Provide the (x, y) coordinate of the cell's center where the given text is located.  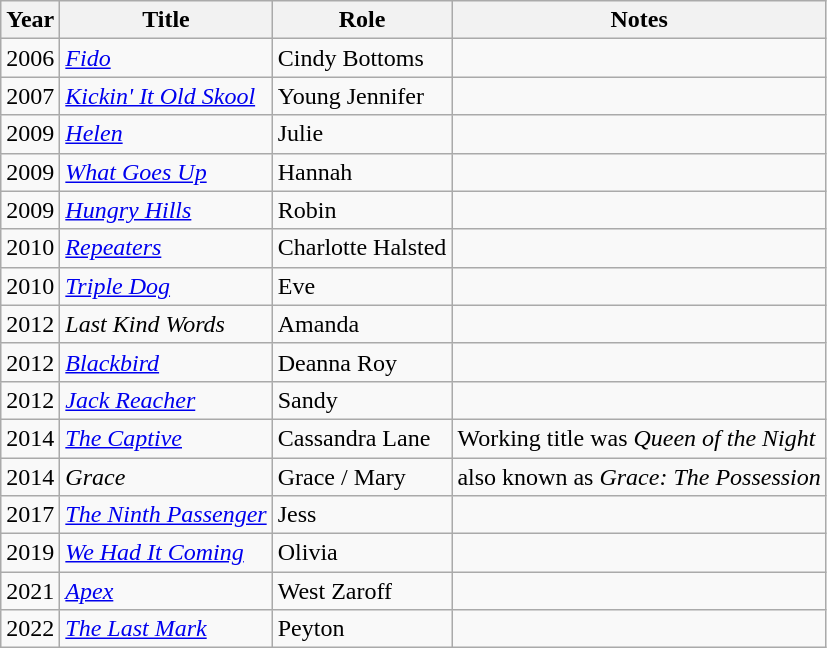
2021 (30, 591)
West Zaroff (362, 591)
Fido (166, 58)
Notes (639, 20)
2006 (30, 58)
Title (166, 20)
Charlotte Halsted (362, 248)
Kickin' It Old Skool (166, 96)
The Last Mark (166, 629)
Repeaters (166, 248)
What Goes Up (166, 172)
Hannah (362, 172)
Sandy (362, 400)
Amanda (362, 324)
Hungry Hills (166, 210)
also known as Grace: The Possession (639, 477)
Triple Dog (166, 286)
Last Kind Words (166, 324)
Olivia (362, 553)
Cindy Bottoms (362, 58)
Robin (362, 210)
The Ninth Passenger (166, 515)
The Captive (166, 438)
Peyton (362, 629)
Year (30, 20)
Cassandra Lane (362, 438)
Working title was Queen of the Night (639, 438)
2007 (30, 96)
2022 (30, 629)
2019 (30, 553)
Apex (166, 591)
Blackbird (166, 362)
Jess (362, 515)
Helen (166, 134)
Jack Reacher (166, 400)
Julie (362, 134)
Young Jennifer (362, 96)
Grace / Mary (362, 477)
We Had It Coming (166, 553)
Deanna Roy (362, 362)
Role (362, 20)
Eve (362, 286)
Grace (166, 477)
2017 (30, 515)
